Provide the (x, y) coordinate of the cell's center where the given text is located.  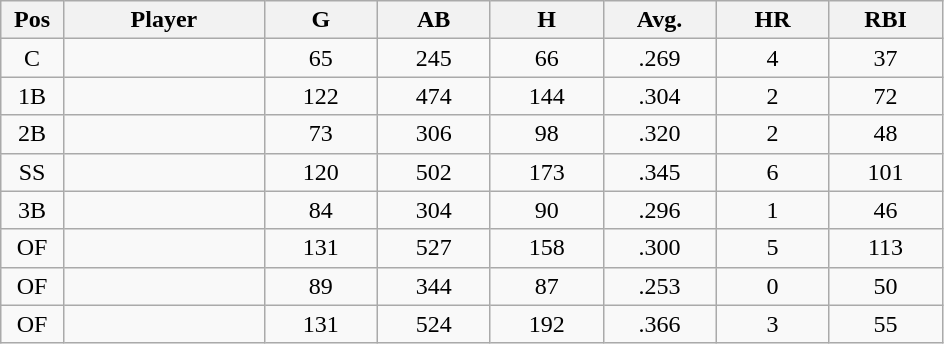
Player (164, 20)
Pos (32, 20)
SS (32, 172)
113 (886, 248)
46 (886, 210)
84 (320, 210)
3 (772, 324)
245 (434, 58)
474 (434, 96)
173 (546, 172)
1B (32, 96)
55 (886, 324)
306 (434, 134)
344 (434, 286)
G (320, 20)
87 (546, 286)
502 (434, 172)
48 (886, 134)
.296 (660, 210)
158 (546, 248)
.300 (660, 248)
RBI (886, 20)
6 (772, 172)
.253 (660, 286)
89 (320, 286)
AB (434, 20)
72 (886, 96)
0 (772, 286)
98 (546, 134)
65 (320, 58)
Avg. (660, 20)
37 (886, 58)
C (32, 58)
304 (434, 210)
1 (772, 210)
524 (434, 324)
101 (886, 172)
3B (32, 210)
.366 (660, 324)
HR (772, 20)
50 (886, 286)
.269 (660, 58)
73 (320, 134)
66 (546, 58)
192 (546, 324)
4 (772, 58)
.304 (660, 96)
120 (320, 172)
144 (546, 96)
527 (434, 248)
.345 (660, 172)
90 (546, 210)
H (546, 20)
5 (772, 248)
2B (32, 134)
122 (320, 96)
.320 (660, 134)
